Capture the cell that displays the provided text and extract its [x, y] central coordinate. 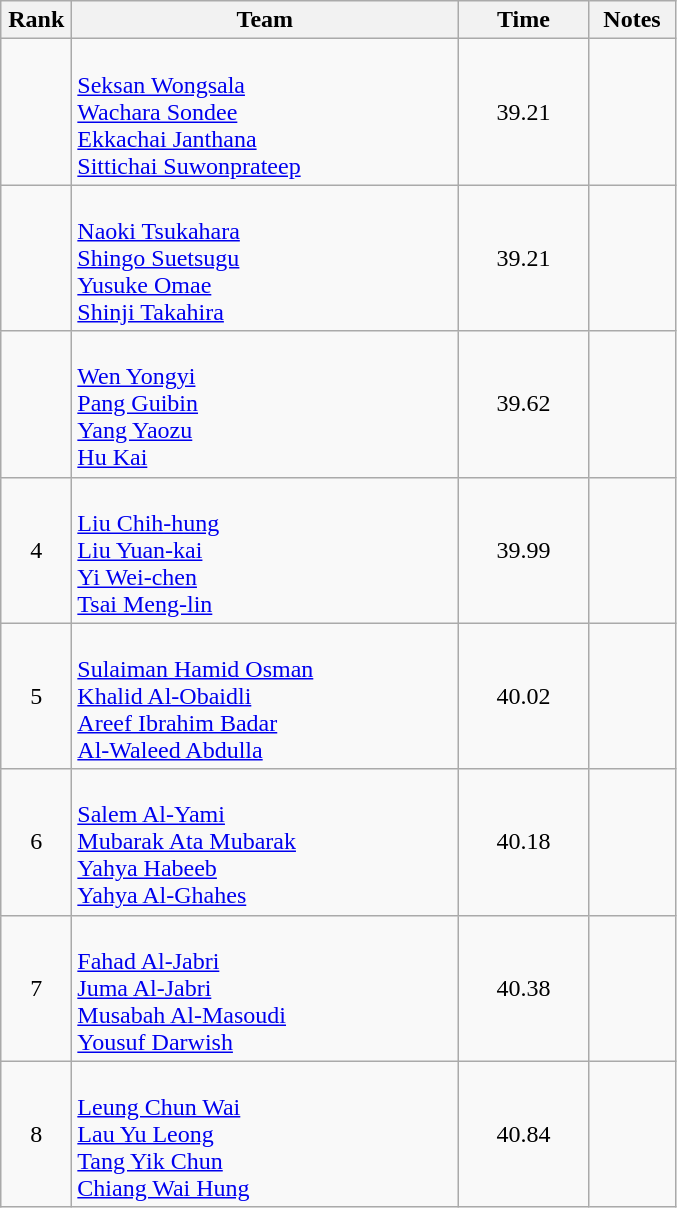
40.02 [524, 696]
7 [36, 988]
40.38 [524, 988]
40.84 [524, 1134]
Salem Al-YamiMubarak Ata MubarakYahya HabeebYahya Al-Ghahes [265, 842]
Seksan WongsalaWachara SondeeEkkachai JanthanaSittichai Suwonprateep [265, 112]
Wen YongyiPang GuibinYang YaozuHu Kai [265, 404]
39.99 [524, 550]
Sulaiman Hamid OsmanKhalid Al-ObaidliAreef Ibrahim BadarAl-Waleed Abdulla [265, 696]
Naoki TsukaharaShingo SuetsuguYusuke OmaeShinji Takahira [265, 258]
Team [265, 20]
40.18 [524, 842]
Rank [36, 20]
39.62 [524, 404]
Time [524, 20]
Notes [632, 20]
8 [36, 1134]
Fahad Al-JabriJuma Al-JabriMusabah Al-MasoudiYousuf Darwish [265, 988]
6 [36, 842]
4 [36, 550]
5 [36, 696]
Leung Chun WaiLau Yu LeongTang Yik ChunChiang Wai Hung [265, 1134]
Liu Chih-hungLiu Yuan-kaiYi Wei-chenTsai Meng-lin [265, 550]
